Locate the cell with the specified text and output its [X, Y] center coordinate. 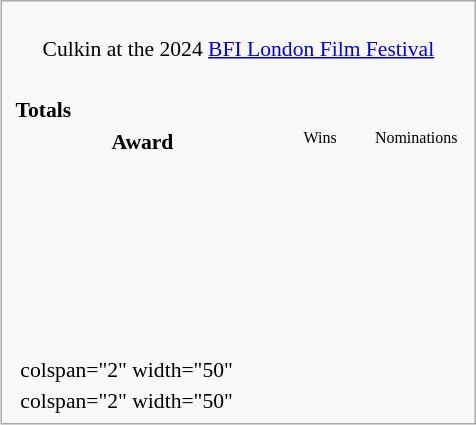
Culkin at the 2024 BFI London Film Festival [239, 36]
Totals [238, 110]
Wins [320, 141]
Totals Award Wins Nominations [239, 209]
Award [142, 141]
Nominations [416, 141]
